Search for the cell housing the specified text and yield its [X, Y] center coordinate. 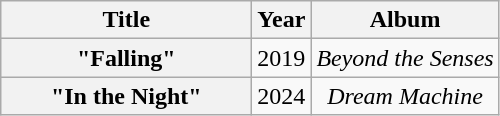
Title [126, 20]
"In the Night" [126, 96]
"Falling" [126, 58]
Album [405, 20]
2019 [282, 58]
Year [282, 20]
Dream Machine [405, 96]
2024 [282, 96]
Beyond the Senses [405, 58]
